Detect which cell encompasses the target text, then output its (x, y) center coordinate. 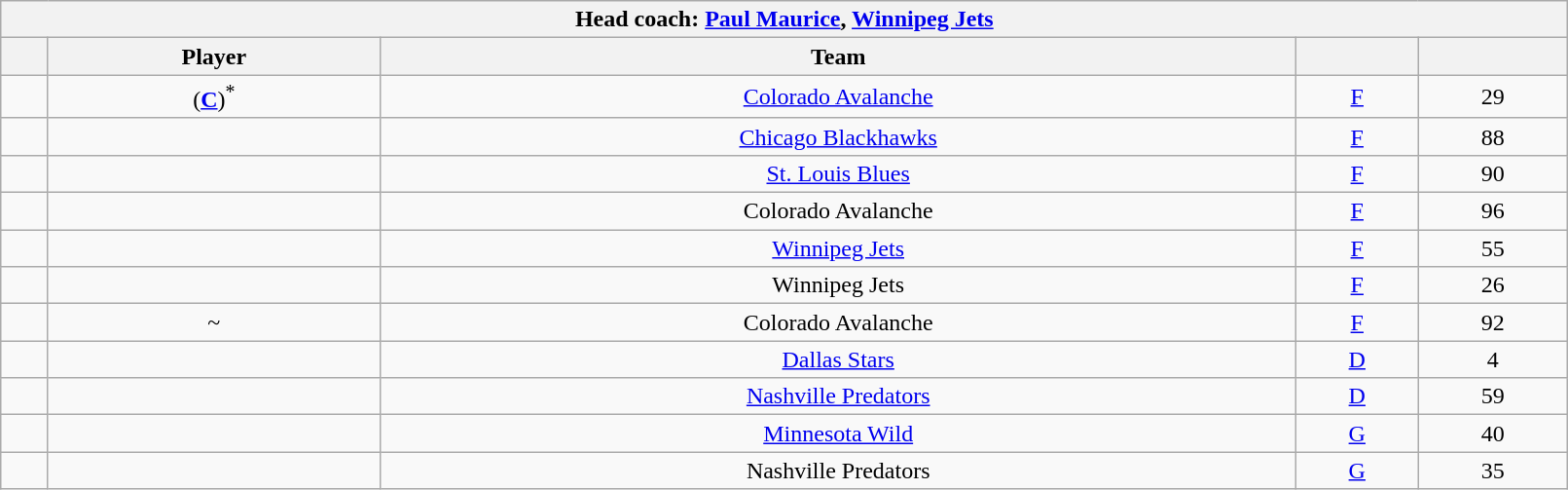
40 (1493, 433)
90 (1493, 173)
Player (214, 57)
26 (1493, 285)
88 (1493, 136)
29 (1493, 97)
Chicago Blackhawks (837, 136)
St. Louis Blues (837, 173)
59 (1493, 396)
96 (1493, 211)
~ (214, 322)
Head coach: Paul Maurice, Winnipeg Jets (784, 19)
92 (1493, 322)
(C)* (214, 97)
Minnesota Wild (837, 433)
55 (1493, 248)
4 (1493, 359)
35 (1493, 471)
Dallas Stars (837, 359)
Team (837, 57)
